Pinpoint the cell where the given text exists, returning its (x, y) midpoint coordinate. 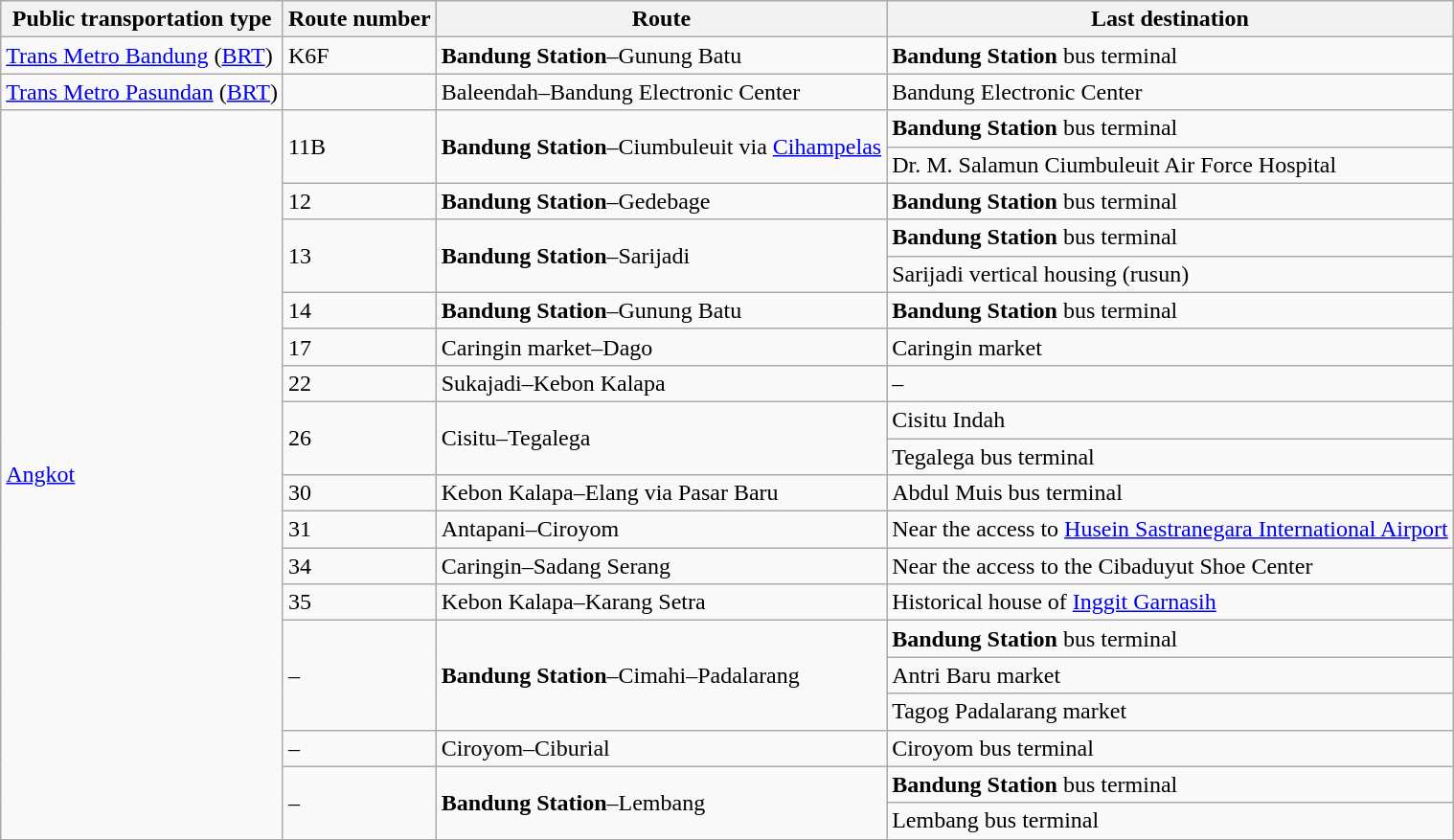
Bandung Station–Ciumbuleuit via Cihampelas (661, 147)
Baleendah–Bandung Electronic Center (661, 92)
Caringin market (1170, 347)
26 (359, 438)
31 (359, 530)
Kebon Kalapa–Elang via Pasar Baru (661, 493)
K6F (359, 56)
30 (359, 493)
Kebon Kalapa–Karang Setra (661, 602)
Antapani–Ciroyom (661, 530)
Bandung Station–Gedebage (661, 201)
Caringin–Sadang Serang (661, 566)
Historical house of Inggit Garnasih (1170, 602)
Cisitu–Tegalega (661, 438)
Route (661, 19)
Abdul Muis bus terminal (1170, 493)
Tagog Padalarang market (1170, 712)
Ciroyom bus terminal (1170, 748)
Sukajadi–Kebon Kalapa (661, 383)
Lembang bus terminal (1170, 821)
Bandung Station–Sarijadi (661, 256)
Route number (359, 19)
Near the access to Husein Sastranegara International Airport (1170, 530)
22 (359, 383)
Last destination (1170, 19)
11B (359, 147)
13 (359, 256)
Public transportation type (142, 19)
Bandung Station–Lembang (661, 803)
Tegalega bus terminal (1170, 457)
Near the access to the Cibaduyut Shoe Center (1170, 566)
Dr. M. Salamun Ciumbuleuit Air Force Hospital (1170, 165)
Trans Metro Pasundan (BRT) (142, 92)
Cisitu Indah (1170, 420)
35 (359, 602)
Ciroyom–Ciburial (661, 748)
Angkot (142, 475)
14 (359, 310)
17 (359, 347)
Sarijadi vertical housing (rusun) (1170, 274)
Bandung Station–Cimahi–Padalarang (661, 675)
Caringin market–Dago (661, 347)
Trans Metro Bandung (BRT) (142, 56)
Bandung Electronic Center (1170, 92)
34 (359, 566)
Antri Baru market (1170, 675)
12 (359, 201)
